Output the (x, y) coordinate of the center of the cell containing the given text.  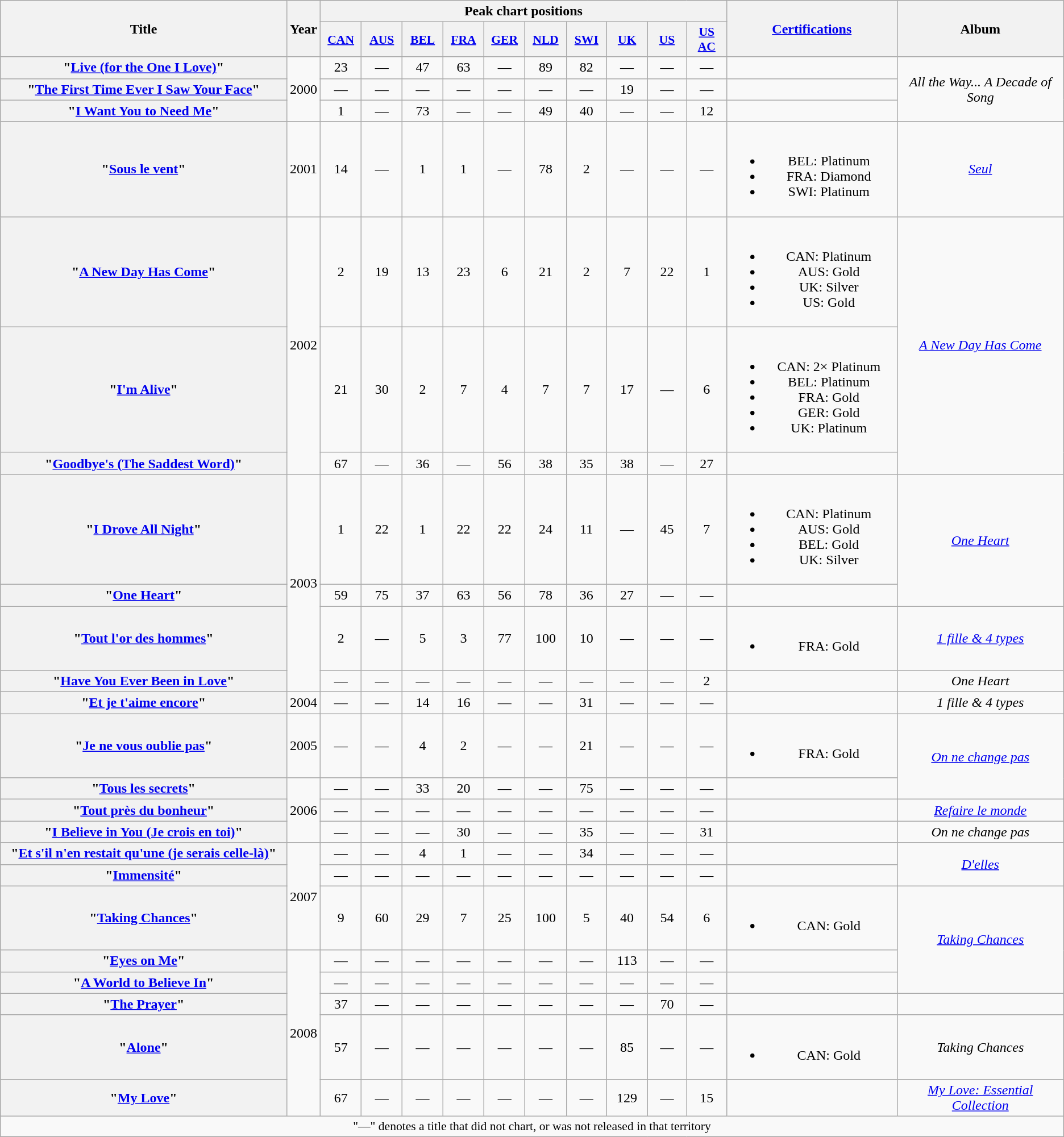
"Et je t'aime encore" (144, 703)
D'elles (980, 864)
34 (587, 853)
Year (304, 28)
"Alone" (144, 1047)
2006 (304, 810)
NLD (546, 40)
Album (980, 28)
2000 (304, 89)
Certifications (812, 28)
2008 (304, 1033)
"My Love" (144, 1098)
US AC (706, 40)
"—" denotes a title that did not chart, or was not released in that territory (532, 1126)
"Have You Ever Been in Love" (144, 681)
2007 (304, 897)
57 (341, 1047)
"Tout près du bonheur" (144, 810)
Refaire le monde (980, 810)
"A New Day Has Come" (144, 272)
SWI (587, 40)
"I'm Alive" (144, 390)
47 (423, 68)
BEL (423, 40)
CAN: PlatinumAUS: GoldBEL: GoldUK: Silver (812, 529)
85 (627, 1047)
49 (546, 111)
2004 (304, 703)
"The Prayer" (144, 1004)
"The First Time Ever I Saw Your Face" (144, 89)
13 (423, 272)
"I Want You to Need Me" (144, 111)
33 (423, 789)
77 (505, 638)
"Sous le vent" (144, 169)
24 (546, 529)
82 (587, 68)
"Tout l'or des hommes" (144, 638)
US (667, 40)
3 (464, 638)
"Goodbye's (The Saddest Word)" (144, 463)
10 (587, 638)
"Immensité" (144, 875)
"Et s'il n'en restait qu'une (je serais celle-là)" (144, 853)
BEL: PlatinumFRA: DiamondSWI: Platinum (812, 169)
"Eyes on Me" (144, 961)
17 (627, 390)
2005 (304, 745)
A New Day Has Come (980, 345)
60 (382, 918)
CAN: PlatinumAUS: GoldUK: SilverUS: Gold (812, 272)
"A World to Believe In" (144, 982)
70 (667, 1004)
GER (505, 40)
73 (423, 111)
"Live (for the One I Love)" (144, 68)
129 (627, 1098)
CAN (341, 40)
2001 (304, 169)
All the Way... A Decade of Song (980, 89)
9 (341, 918)
12 (706, 111)
FRA (464, 40)
29 (423, 918)
"One Heart" (144, 595)
"I Drove All Night" (144, 529)
"I Believe in You (Je crois en toi)" (144, 832)
AUS (382, 40)
11 (587, 529)
2003 (304, 583)
20 (464, 789)
2002 (304, 345)
15 (706, 1098)
54 (667, 918)
UK (627, 40)
CAN: 2× PlatinumBEL: PlatinumFRA: GoldGER: GoldUK: Platinum (812, 390)
89 (546, 68)
Peak chart positions (524, 11)
"Tous les secrets" (144, 789)
25 (505, 918)
My Love: Essential Collection (980, 1098)
113 (627, 961)
16 (464, 703)
Seul (980, 169)
Title (144, 28)
59 (341, 595)
"Je ne vous oublie pas" (144, 745)
"Taking Chances" (144, 918)
45 (667, 529)
